Locate the cell with the specified text and output its (x, y) center coordinate. 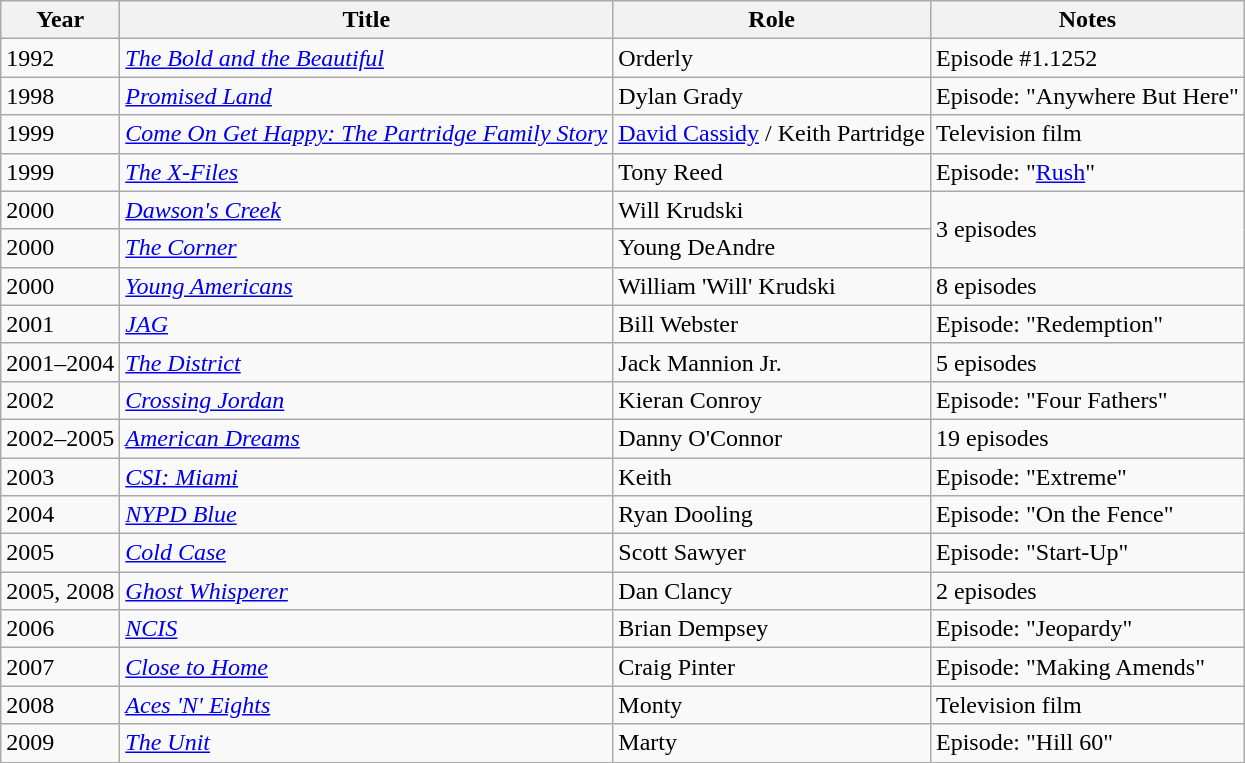
Episode #1.1252 (1087, 58)
American Dreams (366, 438)
2 episodes (1087, 591)
Danny O'Connor (772, 438)
2001 (60, 324)
Cold Case (366, 553)
Orderly (772, 58)
Keith (772, 477)
The Corner (366, 248)
JAG (366, 324)
1992 (60, 58)
Role (772, 20)
2007 (60, 667)
2005 (60, 553)
Title (366, 20)
2001–2004 (60, 362)
The X-Files (366, 172)
Episode: "Redemption" (1087, 324)
2004 (60, 515)
Young DeAndre (772, 248)
William 'Will' Krudski (772, 286)
2002 (60, 400)
1998 (60, 96)
The Bold and the Beautiful (366, 58)
Marty (772, 743)
Dan Clancy (772, 591)
Tony Reed (772, 172)
Jack Mannion Jr. (772, 362)
Episode: "On the Fence" (1087, 515)
Close to Home (366, 667)
Episode: "Start-Up" (1087, 553)
2009 (60, 743)
19 episodes (1087, 438)
Ryan Dooling (772, 515)
Crossing Jordan (366, 400)
3 episodes (1087, 229)
The Unit (366, 743)
Monty (772, 705)
NYPD Blue (366, 515)
Brian Dempsey (772, 629)
Episode: "Four Fathers" (1087, 400)
2008 (60, 705)
Dawson's Creek (366, 210)
2003 (60, 477)
2005, 2008 (60, 591)
Dylan Grady (772, 96)
Promised Land (366, 96)
Bill Webster (772, 324)
2006 (60, 629)
NCIS (366, 629)
8 episodes (1087, 286)
Year (60, 20)
Scott Sawyer (772, 553)
Notes (1087, 20)
Young Americans (366, 286)
Aces 'N' Eights (366, 705)
Episode: "Anywhere But Here" (1087, 96)
Episode: "Jeopardy" (1087, 629)
5 episodes (1087, 362)
Episode: "Hill 60" (1087, 743)
Craig Pinter (772, 667)
Episode: "Extreme" (1087, 477)
Will Krudski (772, 210)
Episode: "Making Amends" (1087, 667)
David Cassidy / Keith Partridge (772, 134)
The District (366, 362)
Ghost Whisperer (366, 591)
Come On Get Happy: The Partridge Family Story (366, 134)
Episode: "Rush" (1087, 172)
CSI: Miami (366, 477)
Kieran Conroy (772, 400)
2002–2005 (60, 438)
